Scan for the cell matching the given text and deliver its (X, Y) coordinate at center. 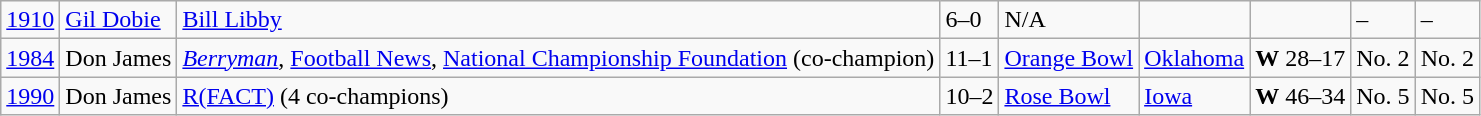
6–0 (970, 20)
Berryman, Football News, National Championship Foundation (co-champion) (558, 58)
R(FACT) (4 co-champions) (558, 96)
W 46–34 (1300, 96)
N/A (1069, 20)
Iowa (1194, 96)
10–2 (970, 96)
11–1 (970, 58)
W 28–17 (1300, 58)
Oklahoma (1194, 58)
1910 (30, 20)
Bill Libby (558, 20)
1990 (30, 96)
Orange Bowl (1069, 58)
1984 (30, 58)
Rose Bowl (1069, 96)
Gil Dobie (118, 20)
